For the text-containing cell, return its midpoint in (x, y) coordinate format. 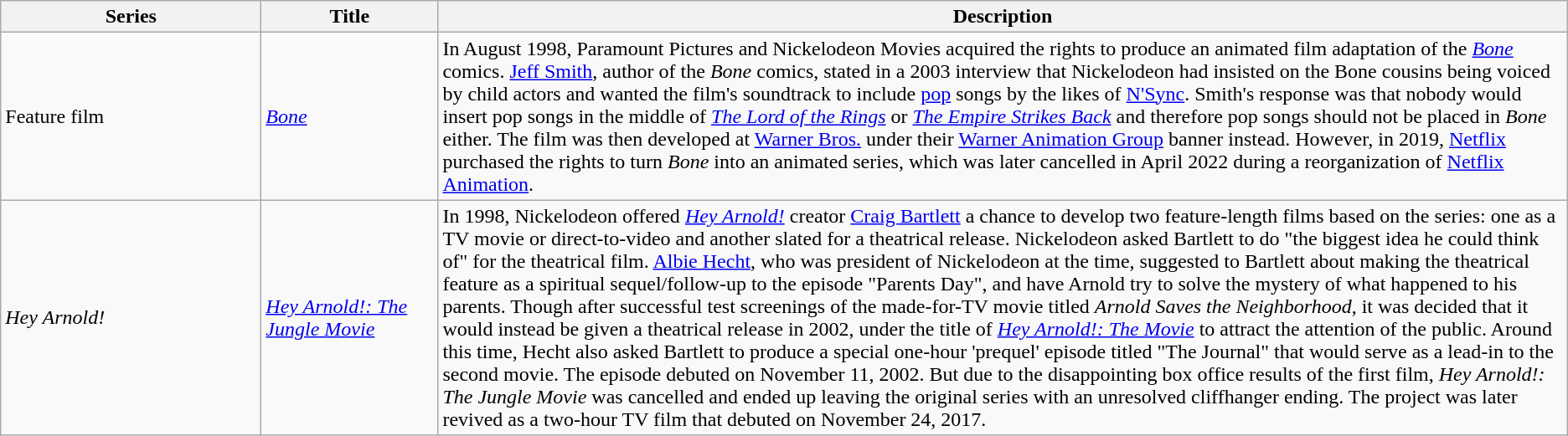
Bone (350, 116)
Hey Arnold!: The Jungle Movie (350, 318)
Hey Arnold! (131, 318)
Series (131, 17)
Feature film (131, 116)
Description (1003, 17)
Title (350, 17)
